From the cell containing the given text, extract its center point as (x, y) coordinate. 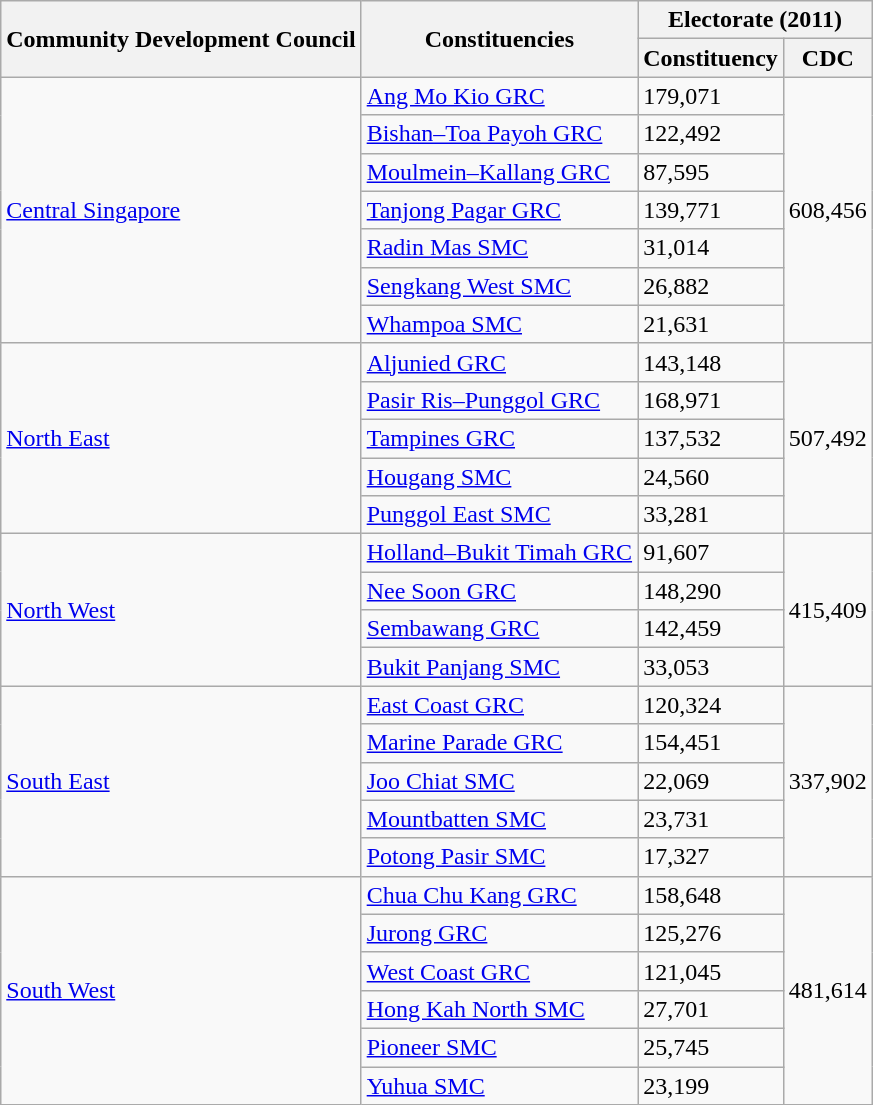
158,648 (711, 895)
17,327 (711, 857)
122,492 (711, 134)
Sengkang West SMC (499, 286)
Chua Chu Kang GRC (499, 895)
139,771 (711, 210)
Constituencies (499, 39)
22,069 (711, 781)
91,607 (711, 553)
27,701 (711, 1009)
23,199 (711, 1085)
507,492 (828, 438)
Hougang SMC (499, 477)
154,451 (711, 743)
Bukit Panjang SMC (499, 667)
148,290 (711, 591)
Radin Mas SMC (499, 248)
Nee Soon GRC (499, 591)
Mountbatten SMC (499, 819)
Whampoa SMC (499, 324)
25,745 (711, 1047)
87,595 (711, 172)
Electorate (2011) (756, 20)
31,014 (711, 248)
Bishan–Toa Payoh GRC (499, 134)
Moulmein–Kallang GRC (499, 172)
23,731 (711, 819)
Marine Parade GRC (499, 743)
608,456 (828, 210)
Yuhua SMC (499, 1085)
137,532 (711, 438)
Tampines GRC (499, 438)
Constituency (711, 58)
21,631 (711, 324)
337,902 (828, 781)
168,971 (711, 400)
Central Singapore (181, 210)
Sembawang GRC (499, 629)
Hong Kah North SMC (499, 1009)
33,053 (711, 667)
Tanjong Pagar GRC (499, 210)
125,276 (711, 933)
121,045 (711, 971)
142,459 (711, 629)
179,071 (711, 96)
415,409 (828, 610)
Pasir Ris–Punggol GRC (499, 400)
North East (181, 438)
Holland–Bukit Timah GRC (499, 553)
Pioneer SMC (499, 1047)
Punggol East SMC (499, 515)
West Coast GRC (499, 971)
Joo Chiat SMC (499, 781)
120,324 (711, 705)
143,148 (711, 362)
Jurong GRC (499, 933)
CDC (828, 58)
33,281 (711, 515)
481,614 (828, 990)
Ang Mo Kio GRC (499, 96)
South West (181, 990)
Potong Pasir SMC (499, 857)
26,882 (711, 286)
South East (181, 781)
Aljunied GRC (499, 362)
Community Development Council (181, 39)
North West (181, 610)
East Coast GRC (499, 705)
24,560 (711, 477)
